Extract the [X, Y] coordinate from the center of the cell holding the provided text.  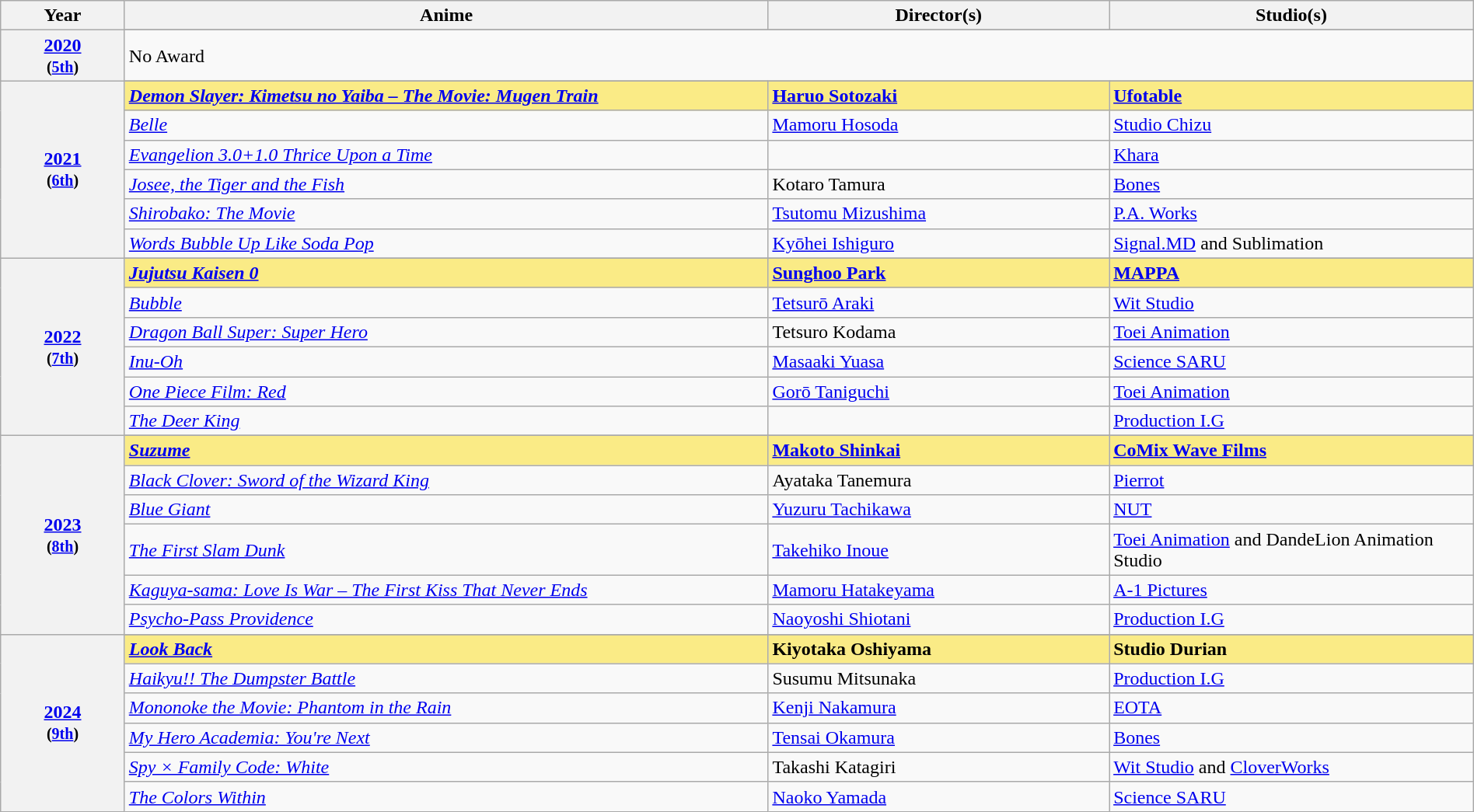
Naoyoshi Shiotani [939, 619]
Gorō Taniguchi [939, 391]
My Hero Academia: You're Next [446, 737]
The Deer King [446, 421]
Blue Giant [446, 510]
Demon Slayer: Kimetsu no Yaiba – The Movie: Mugen Train [446, 96]
Suzume [446, 451]
Look Back [446, 649]
2022(7th) [63, 347]
Khara [1292, 155]
Haikyu!! The Dumpster Battle [446, 678]
A-1 Pictures [1292, 590]
Makoto Shinkai [939, 451]
2021(6th) [63, 169]
Takashi Katagiri [939, 767]
Year [63, 16]
Belle [446, 125]
Josee, the Tiger and the Fish [446, 184]
Naoko Yamada [939, 796]
Words Bubble Up Like Soda Pop [446, 243]
Kotaro Tamura [939, 184]
NUT [1292, 510]
Kyōhei Ishiguro [939, 243]
Black Clover: Sword of the Wizard King [446, 480]
2024(9th) [63, 723]
Pierrot [1292, 480]
P.A. Works [1292, 214]
Haruo Sotozaki [939, 96]
Ayataka Tanemura [939, 480]
Mamoru Hosoda [939, 125]
Jujutsu Kaisen 0 [446, 273]
Ufotable [1292, 96]
Tetsuro Kodama [939, 332]
Takehiko Inoue [939, 550]
2020(5th) [63, 56]
Evangelion 3.0+1.0 Thrice Upon a Time [446, 155]
No Award [799, 56]
Kaguya-sama: Love Is War – The First Kiss That Never Ends [446, 590]
Shirobako: The Movie [446, 214]
Yuzuru Tachikawa [939, 510]
Toei Animation and DandeLion Animation Studio [1292, 550]
One Piece Film: Red [446, 391]
Psycho-Pass Providence [446, 619]
Mamoru Hatakeyama [939, 590]
Tsutomu Mizushima [939, 214]
The First Slam Dunk [446, 550]
MAPPA [1292, 273]
CoMix Wave Films [1292, 451]
Tensai Okamura [939, 737]
Mononoke the Movie: Phantom in the Rain [446, 708]
Spy × Family Code: White [446, 767]
2023(8th) [63, 535]
Director(s) [939, 16]
Inu-Oh [446, 361]
The Colors Within [446, 796]
Studio Durian [1292, 649]
Kenji Nakamura [939, 708]
Sunghoo Park [939, 273]
Wit Studio [1292, 302]
EOTA [1292, 708]
Tetsurō Araki [939, 302]
Bubble [446, 302]
Kiyotaka Oshiyama [939, 649]
Studio Chizu [1292, 125]
Studio(s) [1292, 16]
Masaaki Yuasa [939, 361]
Signal.MD and Sublimation [1292, 243]
Susumu Mitsunaka [939, 678]
Anime [446, 16]
Dragon Ball Super: Super Hero [446, 332]
Wit Studio and CloverWorks [1292, 767]
